Pinpoint the cell where the given text exists, returning its (x, y) midpoint coordinate. 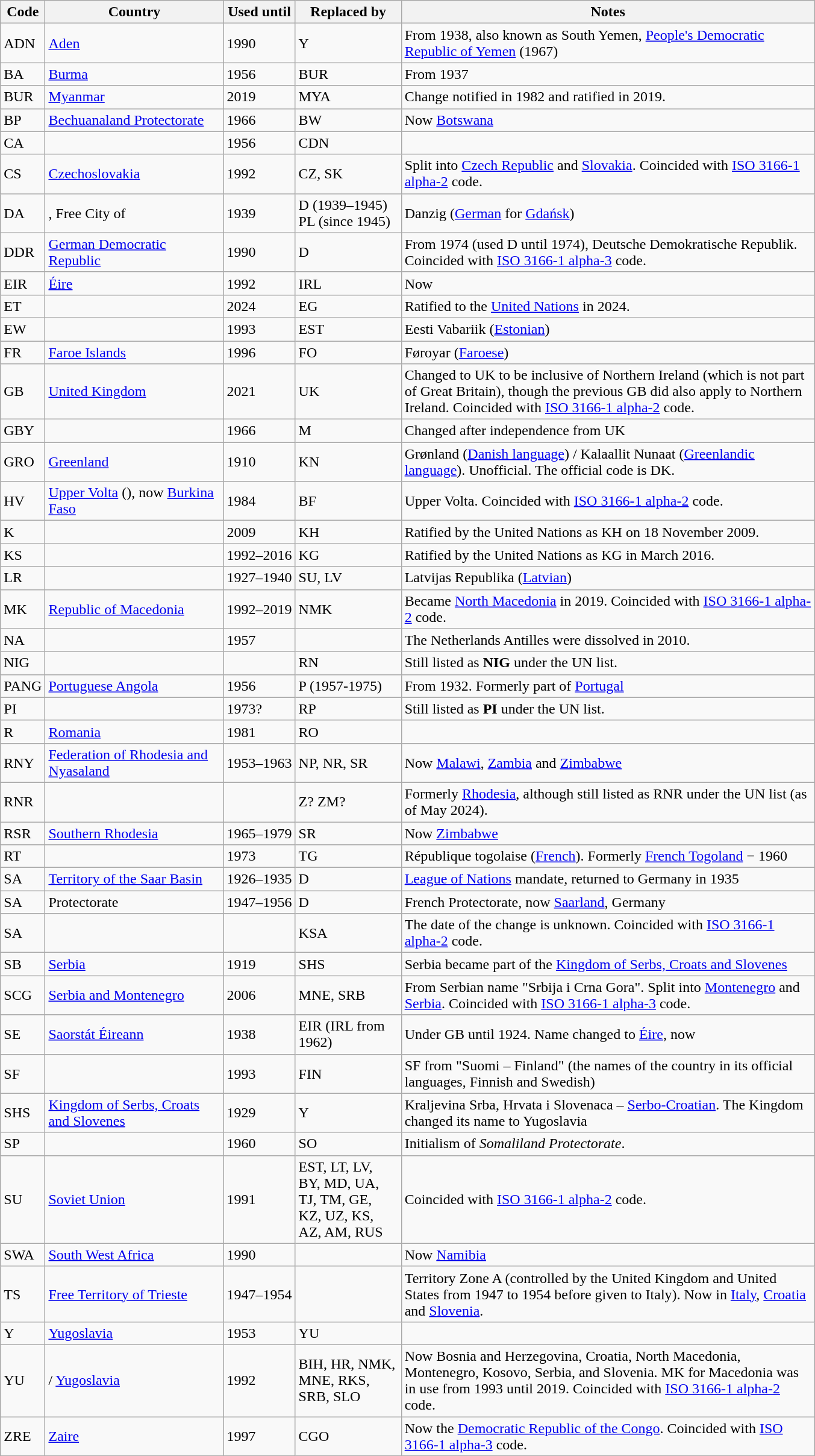
IRL (348, 283)
ADN (23, 43)
FIN (348, 1074)
Still listed as PI under the UN list. (608, 709)
South West Africa (134, 1255)
NIG (23, 663)
Czechoslovakia (134, 174)
Bechuanaland Protectorate (134, 120)
2024 (259, 306)
PANG (23, 686)
BP (23, 120)
KN (348, 462)
Eesti Vabariik (Estonian) (608, 329)
LR (23, 578)
BIH, HR, NMK, MNE, RKS, SRB, SLO (348, 1380)
CDN (348, 143)
R (23, 732)
Now the Democratic Republic of the Congo. Coincided with ISO 3166-1 alpha-3 code. (608, 1436)
Formerly Rhodesia, although still listed as RNR under the UN list (as of May 2024). (608, 802)
Ratified by the United Nations as KG in March 2016. (608, 555)
German Democratic Republic (134, 252)
1997 (259, 1436)
2006 (259, 996)
Federation of Rhodesia and Nyasaland (134, 763)
SP (23, 1144)
BF (348, 501)
MYA (348, 97)
KS (23, 555)
Now Botswana (608, 120)
1910 (259, 462)
Soviet Union (134, 1199)
From 1974 (used D until 1974), Deutsche Demokratische Republik. Coincided with ISO 3166-1 alpha-3 code. (608, 252)
Serbia became part of the Kingdom of Serbs, Croats and Slovenes (608, 964)
Romania (134, 732)
Code (23, 12)
Still listed as NIG under the UN list. (608, 663)
Upper Volta. Coincided with ISO 3166-1 alpha-2 code. (608, 501)
Zaire (134, 1436)
The date of the change is unknown. Coincided with ISO 3166-1 alpha-2 code. (608, 933)
2009 (259, 532)
Serbia and Montenegro (134, 996)
Føroyar (Faroese) (608, 353)
SO (348, 1144)
1947–1956 (259, 902)
1929 (259, 1112)
The Netherlands Antilles were dissolved in 2010. (608, 640)
Used until (259, 12)
SU (23, 1199)
From 1932. Formerly part of Portugal (608, 686)
CA (23, 143)
RO (348, 732)
Protectorate (134, 902)
SB (23, 964)
NP, NR, SR (348, 763)
1919 (259, 964)
2019 (259, 97)
Serbia (134, 964)
MNE, SRB (348, 996)
TG (348, 856)
RN (348, 663)
From Serbian name "Srbija i Crna Gora". Split into Montenegro and Serbia. Coincided with ISO 3166-1 alpha-3 code. (608, 996)
Now Zimbabwe (608, 833)
Split into Czech Republic and Slovakia. Coincided with ISO 3166-1 alpha-2 code. (608, 174)
Now Namibia (608, 1255)
KH (348, 532)
DA (23, 213)
DDR (23, 252)
1973? (259, 709)
FO (348, 353)
Now Malawi, Zambia and Zimbabwe (608, 763)
GRO (23, 462)
Yugoslavia (134, 1333)
FR (23, 353)
Greenland (134, 462)
From 1937 (608, 74)
Éire (134, 283)
Replaced by (348, 12)
Notes (608, 12)
NMK (348, 609)
SF from "Suomi – Finland" (the names of the country in its official languages, Finnish and Swedish) (608, 1074)
2021 (259, 392)
Country (134, 12)
Aden (134, 43)
P (1957-1975) (348, 686)
BW (348, 120)
ET (23, 306)
From 1938, also known as South Yemen, People's Democratic Republic of Yemen (1967) (608, 43)
GBY (23, 431)
Burma (134, 74)
RSR (23, 833)
1984 (259, 501)
SCG (23, 996)
CGO (348, 1436)
Territory of the Saar Basin (134, 879)
Change notified in 1982 and ratified in 2019. (608, 97)
1957 (259, 640)
Changed after independence from UK (608, 431)
TS (23, 1294)
Kraljevina Srba, Hrvata i Slovenaca – Serbo-Croatian. The Kingdom changed its name to Yugoslavia (608, 1112)
League of Nations mandate, returned to Germany in 1935 (608, 879)
NA (23, 640)
M (348, 431)
Free Territory of Trieste (134, 1294)
1965–1979 (259, 833)
1973 (259, 856)
KSA (348, 933)
1992–2016 (259, 555)
RNR (23, 802)
Upper Volta (), now Burkina Faso (134, 501)
Myanmar (134, 97)
SE (23, 1034)
Republic of Macedonia (134, 609)
Grønland (Danish language) / Kalaallit Nunaat (Greenlandic language). Unofficial. The official code is DK. (608, 462)
1991 (259, 1199)
1996 (259, 353)
/ Yugoslavia (134, 1380)
GB (23, 392)
1992–2019 (259, 609)
Ratified by the United Nations as KH on 18 November 2009. (608, 532)
Territory Zone A (controlled by the United Kingdom and United States from 1947 to 1954 before given to Italy). Now in Italy, Croatia and Slovenia. (608, 1294)
Z? ZM? (348, 802)
ZRE (23, 1436)
Faroe Islands (134, 353)
1953 (259, 1333)
1947–1954 (259, 1294)
Ratified to the United Nations in 2024. (608, 306)
1953–1963 (259, 763)
EST (348, 329)
1960 (259, 1144)
1938 (259, 1034)
EST, LT, LV, BY, MD, UA, TJ, TM, GE, KZ, UZ, KS, AZ, AM, RUS (348, 1199)
CS (23, 174)
EIR (IRL from 1962) (348, 1034)
SU, LV (348, 578)
Southern Rhodesia (134, 833)
Now (608, 283)
1981 (259, 732)
K (23, 532)
1927–1940 (259, 578)
EG (348, 306)
Latvijas Republika (Latvian) (608, 578)
1939 (259, 213)
United Kingdom (134, 392)
Danzig (German for Gdańsk) (608, 213)
Saorstát Éireann (134, 1034)
D (1939–1945)PL (since 1945) (348, 213)
Under GB until 1924. Name changed to Éire, now (608, 1034)
SR (348, 833)
EIR (23, 283)
UK (348, 392)
, Free City of (134, 213)
HV (23, 501)
Kingdom of Serbs, Croats and Slovenes (134, 1112)
RT (23, 856)
Became North Macedonia in 2019. Coincided with ISO 3166-1 alpha-2 code. (608, 609)
PI (23, 709)
RP (348, 709)
EW (23, 329)
KG (348, 555)
BA (23, 74)
Coincided with ISO 3166-1 alpha-2 code. (608, 1199)
French Protectorate, now Saarland, Germany (608, 902)
République togolaise (French). Formerly French Togoland − 1960 (608, 856)
RNY (23, 763)
SF (23, 1074)
MK (23, 609)
Portuguese Angola (134, 686)
SWA (23, 1255)
Initialism of Somaliland Protectorate. (608, 1144)
CZ, SK (348, 174)
1926–1935 (259, 879)
